From the cell containing the given text, extract its center point as (X, Y) coordinate. 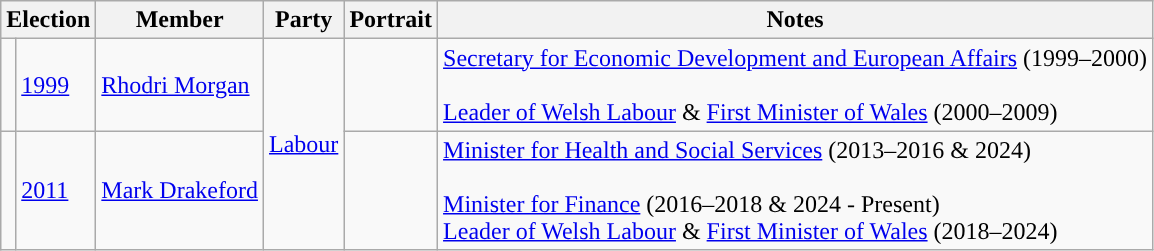
Secretary for Economic Development and European Affairs (1999–2000)Leader of Welsh Labour & First Minister of Wales (2000–2009) (796, 85)
Party (303, 20)
Election (48, 20)
2011 (56, 190)
Member (180, 20)
Rhodri Morgan (180, 85)
Portrait (391, 20)
1999 (56, 85)
Notes (796, 20)
Labour (303, 144)
Mark Drakeford (180, 190)
